Detect which cell encompasses the target text, then output its (X, Y) center coordinate. 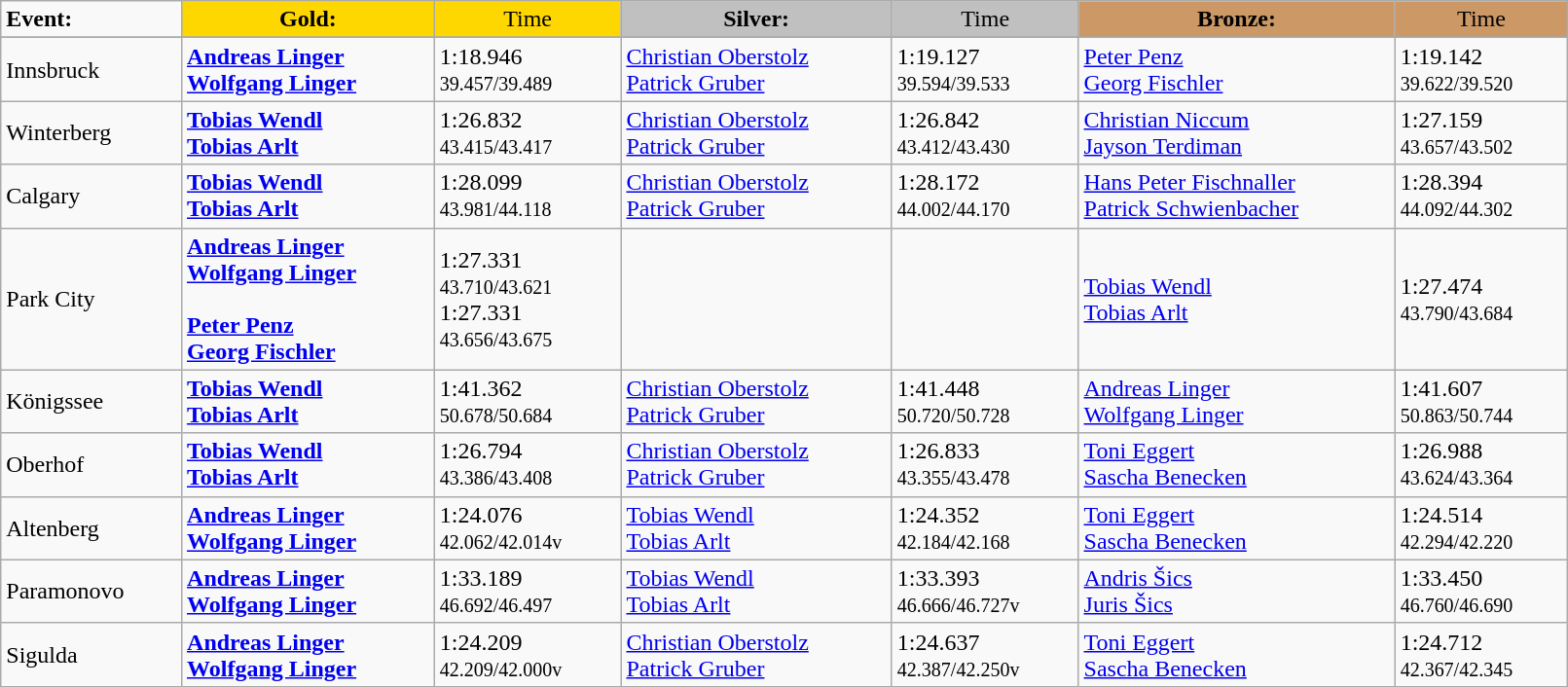
1:18.94639.457/39.489 (528, 70)
1:26.83243.415/43.417 (528, 132)
1:24.514 42.294/42.220 (1481, 527)
Altenberg (91, 527)
Event: (91, 19)
1:24.712 42.367/42.345 (1481, 654)
Paramonovo (91, 592)
1:27.47443.790/43.684 (1481, 299)
1:26.842 43.412/43.430 (985, 132)
Christian Niccum Jayson Terdiman (1236, 132)
Königssee (91, 401)
Oberhof (91, 465)
1:41.36250.678/50.684 (528, 401)
Silver: (756, 19)
Andris Šics Juris Šics (1236, 592)
Innsbruck (91, 70)
1:26.833 43.355/43.478 (985, 465)
Peter Penz Georg Fischler (1236, 70)
1:41.448 50.720/50.728 (985, 401)
1:41.60750.863/50.744 (1481, 401)
1:27.331 43.710/43.6211:27.331 43.656/43.675 (528, 299)
1:33.450 46.760/46.690 (1481, 592)
1:27.15943.657/43.502 (1481, 132)
1:24.637 42.387/42.250v (985, 654)
1:24.076 42.062/42.014v (528, 527)
1:33.189 46.692/46.497 (528, 592)
1:26.988 43.624/43.364 (1481, 465)
1:24.209 42.209/42.000v (528, 654)
1:19.127 39.594/39.533 (985, 70)
1:33.393 46.666/46.727v (985, 592)
Andreas Linger Wolfgang Linger Peter Penz Georg Fischler (309, 299)
Hans Peter Fischnaller Patrick Schwienbacher (1236, 197)
1:28.172 44.002/44.170 (985, 197)
1:24.352 42.184/42.168 (985, 527)
Calgary (91, 197)
Bronze: (1236, 19)
1:26.79443.386/43.408 (528, 465)
Winterberg (91, 132)
1:28.394 44.092/44.302 (1481, 197)
Park City (91, 299)
1:28.09943.981/44.118 (528, 197)
Gold: (309, 19)
1:19.14239.622/39.520 (1481, 70)
Sigulda (91, 654)
